Capture the cell that displays the provided text and extract its [X, Y] central coordinate. 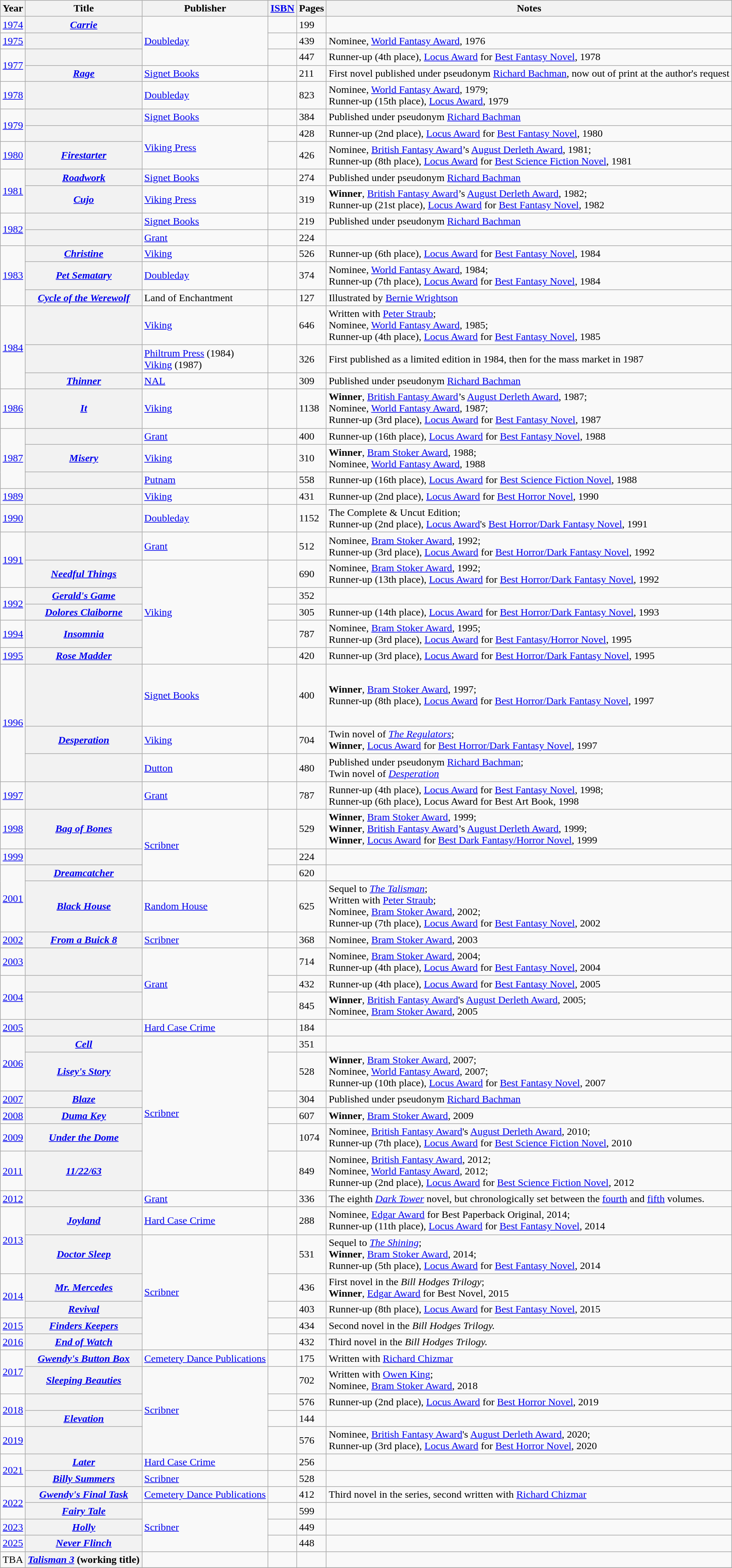
2021 [13, 1470]
Cujo [84, 199]
175 [312, 1358]
Winner, Bram Stoker Award, 2009 [529, 1116]
1981 [13, 191]
2001 [13, 898]
199 [312, 25]
First novel published under pseudonym Richard Bachman, now out of print at the author's request [529, 73]
Firestarter [84, 155]
704 [312, 740]
Nominee, World Fantasy Award, 1984;Runner-up (7th place), Locus Award for Best Fantasy Novel, 1984 [529, 276]
2017 [13, 1372]
274 [312, 177]
Gwendy's Final Task [84, 1495]
2025 [13, 1543]
599 [312, 1511]
428 [312, 133]
1989 [13, 496]
702 [312, 1380]
Runner-up (2nd place), Locus Award for Best Fantasy Novel, 1980 [529, 133]
Billy Summers [84, 1479]
Joyland [84, 1221]
127 [312, 298]
309 [312, 381]
447 [312, 57]
Nominee, British Fantasy Award, 2012;Nominee, World Fantasy Award, 2012;Runner-up (2nd place), Locus Award for Best Science Fiction Novel, 2012 [529, 1171]
304 [312, 1099]
1974 [13, 25]
219 [312, 221]
2012 [13, 1199]
Publisher [205, 9]
Duma Key [84, 1116]
512 [312, 546]
426 [312, 155]
Dreamcatcher [84, 873]
Runner-up (4th place), Locus Award for Best Fantasy Novel, 1978 [529, 57]
352 [312, 596]
Gerald's Game [84, 596]
439 [312, 41]
It [84, 409]
Runner-up (8th place), Locus Award for Best Fantasy Novel, 2015 [529, 1309]
Nominee, World Fantasy Award, 1976 [529, 41]
Nominee, World Fantasy Award, 1979;Runner-up (15th place), Locus Award, 1979 [529, 95]
449 [312, 1527]
Nominee, Bram Stoker Award, 1992;Runner-up (3rd place), Locus Award for Best Horror/Dark Fantasy Novel, 1992 [529, 546]
1991 [13, 560]
Third novel in the series, second written with Richard Chizmar [529, 1495]
End of Watch [84, 1342]
Putnam [205, 480]
TBA [13, 1559]
211 [312, 73]
Runner-up (6th place), Locus Award for Best Fantasy Novel, 1984 [529, 254]
305 [312, 612]
2003 [13, 962]
Nominee, British Fantasy Award's August Derleth Award, 2010;Runner-up (7th place), Locus Award for Best Science Fiction Novel, 2010 [529, 1137]
1977 [13, 65]
1983 [13, 276]
2006 [13, 1064]
1074 [312, 1137]
The Complete & Uncut Edition;Runner-up (2nd place), Locus Award's Best Horror/Dark Fantasy Novel, 1991 [529, 518]
431 [312, 496]
Revival [84, 1309]
2022 [13, 1503]
403 [312, 1309]
1980 [13, 155]
Lisey's Story [84, 1072]
Cycle of the Werewolf [84, 298]
Cell [84, 1044]
2013 [13, 1240]
625 [312, 906]
1987 [13, 458]
Rage [84, 73]
Philtrum Press (1984)Viking (1987) [205, 359]
2011 [13, 1171]
1992 [13, 604]
Dutton [205, 768]
Doctor Sleep [84, 1254]
526 [312, 254]
11/22/63 [84, 1171]
2005 [13, 1027]
256 [312, 1462]
Insomnia [84, 634]
1994 [13, 634]
436 [312, 1287]
Runner-up (14th place), Locus Award for Best Horror/Dark Fantasy Novel, 1993 [529, 612]
The eighth Dark Tower novel, but chronologically set between the fourth and fifth volumes. [529, 1199]
1975 [13, 41]
823 [312, 95]
Desperation [84, 740]
1990 [13, 518]
2014 [13, 1296]
Winner, Bram Stoker Award, 2007;Nominee, World Fantasy Award, 2007;Runner-up (10th place), Locus Award for Best Fantasy Novel, 2007 [529, 1072]
1979 [13, 125]
374 [312, 276]
Under the Dome [84, 1137]
2016 [13, 1342]
2009 [13, 1137]
Nominee, Bram Stoker Award, 2004;Runner-up (4th place), Locus Award for Best Fantasy Novel, 2004 [529, 962]
Second novel in the Bill Hodges Trilogy. [529, 1326]
Published under pseudonym Richard Bachman;Twin novel of Desperation [529, 768]
714 [312, 962]
Written with Richard Chizmar [529, 1358]
434 [312, 1326]
288 [312, 1221]
480 [312, 768]
558 [312, 480]
Runner-up (3rd place), Locus Award for Best Horror/Dark Fantasy Novel, 1995 [529, 656]
607 [312, 1116]
326 [312, 359]
2023 [13, 1527]
Runner-up (2nd place), Locus Award for Best Horror Novel, 2019 [529, 1402]
Title [84, 9]
1997 [13, 796]
2004 [13, 998]
690 [312, 573]
845 [312, 1005]
From a Buick 8 [84, 940]
319 [312, 199]
1152 [312, 518]
ISBN [283, 9]
Nominee, Bram Stoker Award, 1992;Runner-up (13th place), Locus Award for Best Horror/Dark Fantasy Novel, 1992 [529, 573]
Mr. Mercedes [84, 1287]
Nominee, Edgar Award for Best Paperback Original, 2014;Runner-up (11th place), Locus Award for Best Fantasy Novel, 2014 [529, 1221]
Runner-up (4th place), Locus Award for Best Fantasy Novel, 2005 [529, 984]
Black House [84, 906]
Holly [84, 1527]
2019 [13, 1441]
Land of Enchantment [205, 298]
384 [312, 117]
Never Flinch [84, 1543]
529 [312, 829]
Winner, Bram Stoker Award, 1988;Nominee, World Fantasy Award, 1988 [529, 458]
Written with Owen King;Nominee, Bram Stoker Award, 2018 [529, 1380]
Finders Keepers [84, 1326]
2018 [13, 1410]
1999 [13, 857]
Bag of Bones [84, 829]
2008 [13, 1116]
Sleeping Beauties [84, 1380]
Sequel to The Shining;Winner, Bram Stoker Award, 2014;Runner-up (5th place), Locus Award for Best Fantasy Novel, 2014 [529, 1254]
Rose Madder [84, 656]
Third novel in the Bill Hodges Trilogy. [529, 1342]
1986 [13, 409]
Runner-up (4th place), Locus Award for Best Fantasy Novel, 1998;Runner-up (6th place), Locus Award for Best Art Book, 1998 [529, 796]
336 [312, 1199]
First novel in the Bill Hodges Trilogy;Winner, Edgar Award for Best Novel, 2015 [529, 1287]
Sequel to The Talisman;Written with Peter Straub;Nominee, Bram Stoker Award, 2002;Runner-up (7th place), Locus Award for Best Fantasy Novel, 2002 [529, 906]
Gwendy's Button Box [84, 1358]
420 [312, 656]
Christine [84, 254]
1138 [312, 409]
Nominee, British Fantasy Award's August Derleth Award, 2020;Runner-up (3rd place), Locus Award for Best Horror Novel, 2020 [529, 1441]
184 [312, 1027]
Runner-up (16th place), Locus Award for Best Fantasy Novel, 1988 [529, 436]
Written with Peter Straub;Nominee, World Fantasy Award, 1985;Runner-up (4th place), Locus Award for Best Fantasy Novel, 1985 [529, 325]
Winner, British Fantasy Award's August Derleth Award, 2005;Nominee, Bram Stoker Award, 2005 [529, 1005]
646 [312, 325]
1982 [13, 229]
1978 [13, 95]
144 [312, 1418]
Blaze [84, 1099]
Pet Sematary [84, 276]
Year [13, 9]
310 [312, 458]
412 [312, 1495]
Pages [312, 9]
First published as a limited edition in 1984, then for the mass market in 1987 [529, 359]
448 [312, 1543]
Nominee, Bram Stoker Award, 1995;Runner-up (3rd place), Locus Award for Best Fantasy/Horror Novel, 1995 [529, 634]
Thinner [84, 381]
Random House [205, 906]
Roadwork [84, 177]
Elevation [84, 1418]
Winner, Bram Stoker Award, 1997;Runner-up (8th place), Locus Award for Best Horror/Dark Fantasy Novel, 1997 [529, 695]
1998 [13, 829]
531 [312, 1254]
1996 [13, 723]
Carrie [84, 25]
Needful Things [84, 573]
Dolores Claiborne [84, 612]
Talisman 3 (working title) [84, 1559]
NAL [205, 381]
Runner-up (2nd place), Locus Award for Best Horror Novel, 1990 [529, 496]
368 [312, 940]
Later [84, 1462]
2015 [13, 1326]
351 [312, 1044]
2007 [13, 1099]
849 [312, 1171]
1984 [13, 348]
Misery [84, 458]
Illustrated by Bernie Wrightson [529, 298]
Notes [529, 9]
Nominee, Bram Stoker Award, 2003 [529, 940]
2002 [13, 940]
1995 [13, 656]
620 [312, 873]
Winner, British Fantasy Award’s August Derleth Award, 1982;Runner-up (21st place), Locus Award for Best Fantasy Novel, 1982 [529, 199]
Twin novel of The Regulators;Winner, Locus Award for Best Horror/Dark Fantasy Novel, 1997 [529, 740]
Runner-up (16th place), Locus Award for Best Science Fiction Novel, 1988 [529, 480]
Nominee, British Fantasy Award’s August Derleth Award, 1981;Runner-up (8th place), Locus Award for Best Science Fiction Novel, 1981 [529, 155]
Fairy Tale [84, 1511]
